Capture the cell that displays the provided text and extract its (x, y) central coordinate. 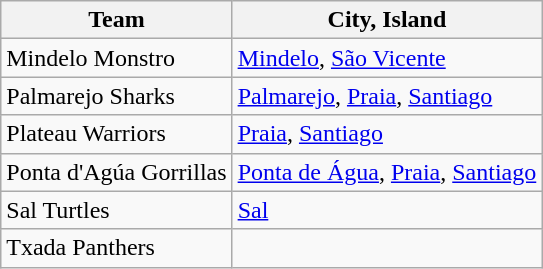
Plateau Warriors (116, 134)
Palmarejo Sharks (116, 96)
Txada Panthers (116, 248)
Ponta d'Agúa Gorrillas (116, 172)
Praia, Santiago (387, 134)
Mindelo Monstro (116, 58)
Ponta de Água, Praia, Santiago (387, 172)
Sal (387, 210)
City, Island (387, 20)
Mindelo, São Vicente (387, 58)
Team (116, 20)
Sal Turtles (116, 210)
Palmarejo, Praia, Santiago (387, 96)
